From the cell containing the given text, extract its center point as (x, y) coordinate. 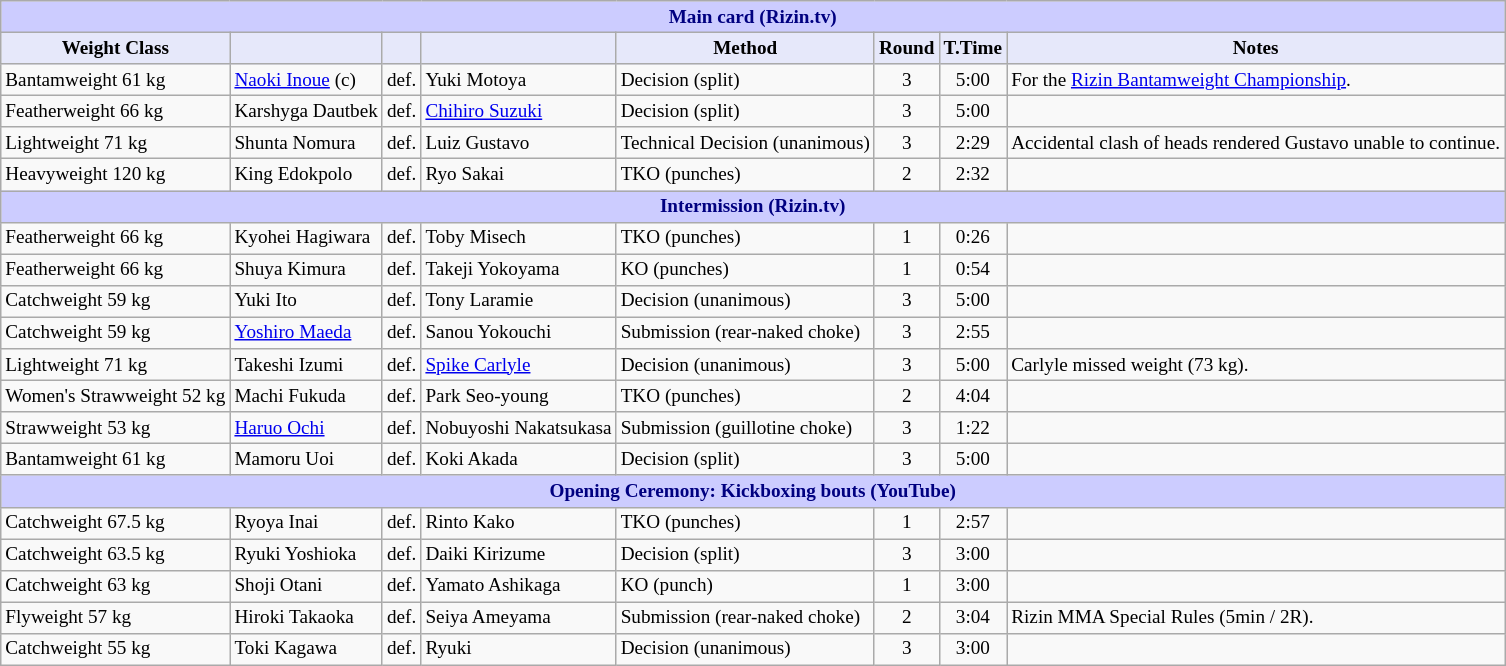
Catchweight 55 kg (116, 649)
Karshyga Dautbek (306, 111)
1:22 (973, 428)
Women's Strawweight 52 kg (116, 396)
Sanou Yokouchi (518, 333)
Intermission (Rizin.tv) (753, 206)
Takeshi Izumi (306, 365)
Toki Kagawa (306, 649)
Catchweight 67.5 kg (116, 523)
0:26 (973, 238)
Takeji Yokoyama (518, 270)
Yamato Ashikaga (518, 586)
Naoki Inoue (c) (306, 80)
Opening Ceremony: Kickboxing bouts (YouTube) (753, 491)
For the Rizin Bantamweight Championship. (1256, 80)
Spike Carlyle (518, 365)
Heavyweight 120 kg (116, 175)
Notes (1256, 48)
KO (punch) (745, 586)
Yuki Ito (306, 301)
Carlyle missed weight (73 kg). (1256, 365)
King Edokpolo (306, 175)
Luiz Gustavo (518, 143)
4:04 (973, 396)
Shuya Kimura (306, 270)
Main card (Rizin.tv) (753, 17)
Daiki Kirizume (518, 554)
0:54 (973, 270)
3:04 (973, 618)
Submission (guillotine choke) (745, 428)
Catchweight 63.5 kg (116, 554)
Flyweight 57 kg (116, 618)
Chihiro Suzuki (518, 111)
Hiroki Takaoka (306, 618)
Koki Akada (518, 460)
Machi Fukuda (306, 396)
Ryo Sakai (518, 175)
Mamoru Uoi (306, 460)
Weight Class (116, 48)
Tony Laramie (518, 301)
Kyohei Hagiwara (306, 238)
Strawweight 53 kg (116, 428)
Toby Misech (518, 238)
KO (punches) (745, 270)
Ryuki Yoshioka (306, 554)
Nobuyoshi Nakatsukasa (518, 428)
Shoji Otani (306, 586)
Ryuki (518, 649)
T.Time (973, 48)
Yuki Motoya (518, 80)
Technical Decision (unanimous) (745, 143)
Method (745, 48)
2:29 (973, 143)
2:32 (973, 175)
2:57 (973, 523)
Rinto Kako (518, 523)
Catchweight 63 kg (116, 586)
Round (906, 48)
Accidental clash of heads rendered Gustavo unable to continue. (1256, 143)
Haruo Ochi (306, 428)
Rizin MMA Special Rules (5min / 2R). (1256, 618)
Park Seo-young (518, 396)
Ryoya Inai (306, 523)
2:55 (973, 333)
Seiya Ameyama (518, 618)
Yoshiro Maeda (306, 333)
Shunta Nomura (306, 143)
